Output the (x, y) coordinate of the center of the cell containing the given text.  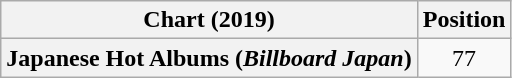
Japanese Hot Albums (Billboard Japan) (209, 58)
Chart (2019) (209, 20)
Position (464, 20)
77 (464, 58)
